Return the [X, Y] coordinate for the center point of the cell that contains the specified text.  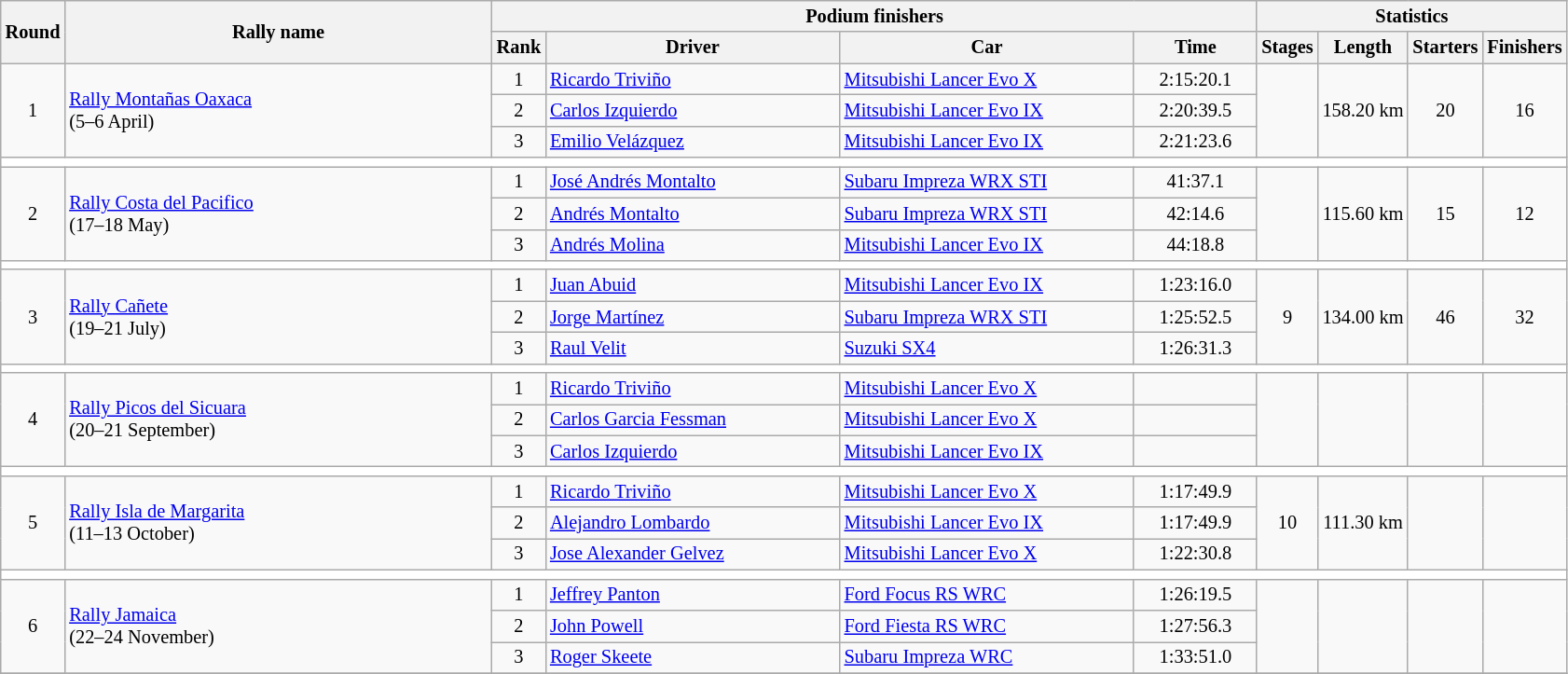
Andrés Montalto [693, 213]
15 [1445, 213]
9 [1286, 317]
Rally Montañas Oaxaca(5–6 April) [278, 110]
Rally Picos del Sicuara(20–21 September) [278, 420]
2:20:39.5 [1195, 110]
158.20 km [1363, 110]
Statistics [1411, 16]
5 [34, 522]
Length [1363, 48]
1:33:51.0 [1195, 657]
Jorge Martínez [693, 317]
115.60 km [1363, 213]
José Andrés Montalto [693, 182]
10 [1286, 522]
Raul Velit [693, 348]
Round [34, 32]
Ford Focus RS WRC [987, 595]
Alejandro Lombardo [693, 523]
Juan Abuid [693, 285]
Andrés Molina [693, 245]
12 [1524, 213]
1:27:56.3 [1195, 626]
1:26:19.5 [1195, 595]
Rally Jamaica(22–24 November) [278, 626]
111.30 km [1363, 522]
Time [1195, 48]
Rally Costa del Pacifico(17–18 May) [278, 213]
Subaru Impreza WRC [987, 657]
Jose Alexander Gelvez [693, 554]
20 [1445, 110]
Rank [518, 48]
6 [34, 626]
44:18.8 [1195, 245]
1:23:16.0 [1195, 285]
Roger Skeete [693, 657]
Stages [1286, 48]
Ford Fiesta RS WRC [987, 626]
1:22:30.8 [1195, 554]
Finishers [1524, 48]
4 [34, 420]
Starters [1445, 48]
Rally name [278, 32]
1:25:52.5 [1195, 317]
42:14.6 [1195, 213]
16 [1524, 110]
Podium finishers [874, 16]
Suzuki SX4 [987, 348]
134.00 km [1363, 317]
2:15:20.1 [1195, 79]
John Powell [693, 626]
41:37.1 [1195, 182]
Carlos Garcia Fessman [693, 420]
Rally Cañete(19–21 July) [278, 317]
Emilio Velázquez [693, 142]
46 [1445, 317]
2:21:23.6 [1195, 142]
Jeffrey Panton [693, 595]
1:26:31.3 [1195, 348]
32 [1524, 317]
Car [987, 48]
Rally Isla de Margarita(11–13 October) [278, 522]
Driver [693, 48]
